For the text-containing cell, return its midpoint in [X, Y] coordinate format. 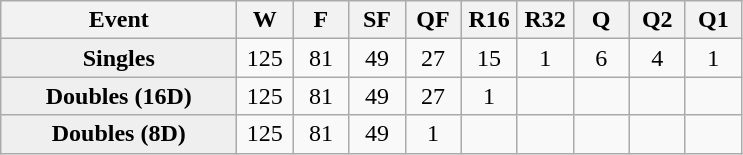
F [321, 20]
15 [489, 58]
Event [119, 20]
SF [377, 20]
R32 [545, 20]
6 [601, 58]
4 [657, 58]
Singles [119, 58]
R16 [489, 20]
Q [601, 20]
Doubles (16D) [119, 96]
W [265, 20]
Doubles (8D) [119, 134]
Q1 [713, 20]
QF [433, 20]
Q2 [657, 20]
